Capture the cell that displays the provided text and extract its (x, y) central coordinate. 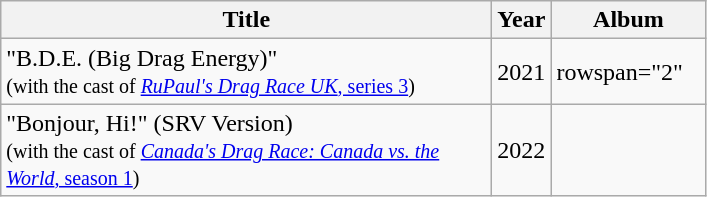
Year (522, 20)
Title (246, 20)
2022 (522, 150)
"Bonjour, Hi!" (SRV Version)(with the cast of Canada's Drag Race: Canada vs. the World, season 1) (246, 150)
"B.D.E. (Big Drag Energy)"(with the cast of RuPaul's Drag Race UK, series 3) (246, 72)
Album (628, 20)
2021 (522, 72)
rowspan="2" (628, 72)
